Pinpoint the cell where the given text exists, returning its [x, y] midpoint coordinate. 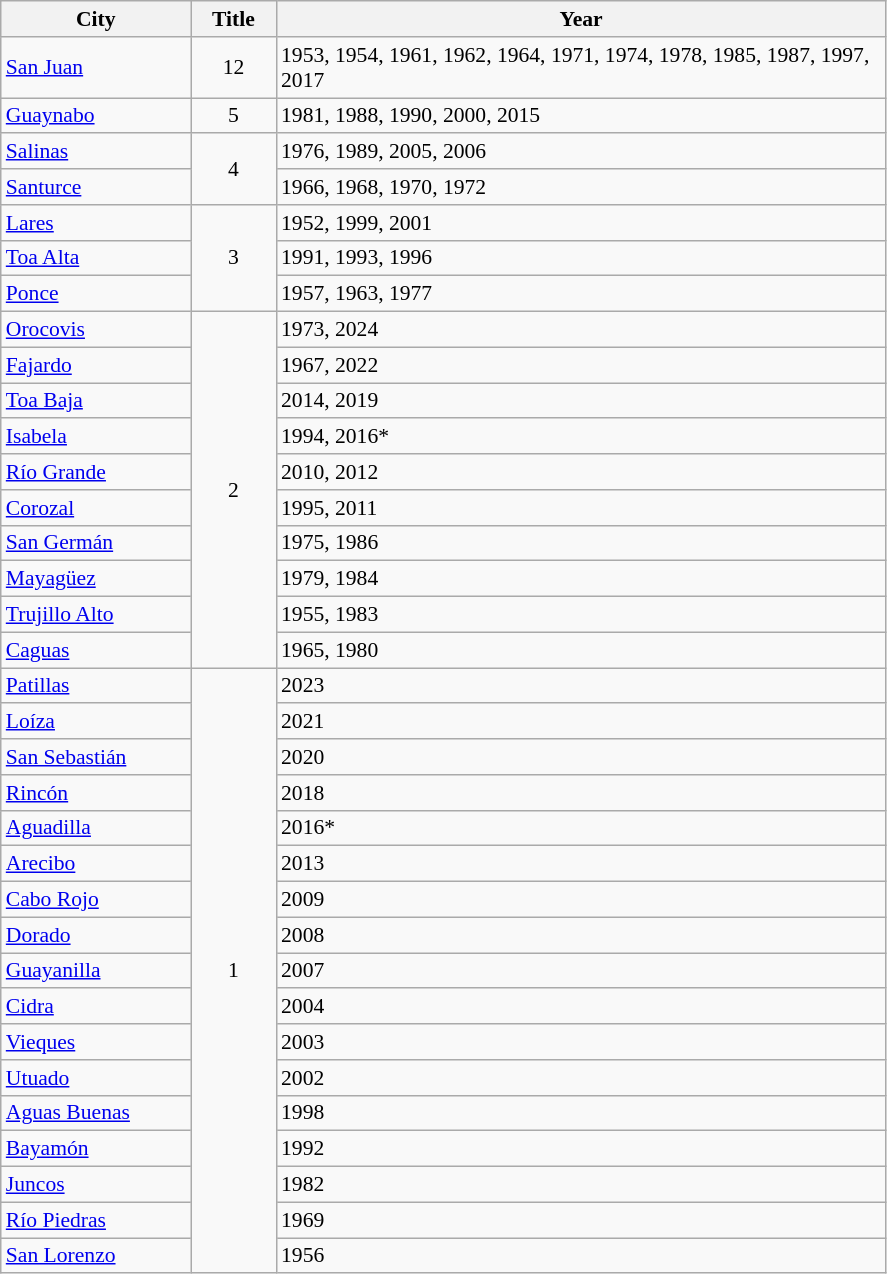
San Juan [96, 68]
1966, 1968, 1970, 1972 [581, 187]
City [96, 19]
Dorado [96, 935]
Rincón [96, 793]
Santurce [96, 187]
San Sebastián [96, 757]
2020 [581, 757]
Salinas [96, 152]
2023 [581, 686]
1991, 1993, 1996 [581, 258]
2009 [581, 900]
Fajardo [96, 365]
1992 [581, 1149]
Title [234, 19]
Lares [96, 223]
2016* [581, 828]
Corozal [96, 508]
2013 [581, 864]
1975, 1986 [581, 543]
Guayanilla [96, 971]
Caguas [96, 650]
Toa Baja [96, 401]
Río Piedras [96, 1220]
Loíza [96, 722]
2010, 2012 [581, 472]
San Lorenzo [96, 1256]
1952, 1999, 2001 [581, 223]
1979, 1984 [581, 579]
Aguadilla [96, 828]
2014, 2019 [581, 401]
1 [234, 971]
Utuado [96, 1078]
2018 [581, 793]
1956 [581, 1256]
1982 [581, 1185]
1953, 1954, 1961, 1962, 1964, 1971, 1974, 1978, 1985, 1987, 1997, 2017 [581, 68]
1994, 2016* [581, 437]
1969 [581, 1220]
Bayamón [96, 1149]
2021 [581, 722]
Aguas Buenas [96, 1113]
Vieques [96, 1042]
2003 [581, 1042]
1965, 1980 [581, 650]
Cabo Rojo [96, 900]
2 [234, 490]
1981, 1988, 1990, 2000, 2015 [581, 116]
1998 [581, 1113]
2004 [581, 1007]
Isabela [96, 437]
2008 [581, 935]
1995, 2011 [581, 508]
1976, 1989, 2005, 2006 [581, 152]
Juncos [96, 1185]
1957, 1963, 1977 [581, 294]
Mayagüez [96, 579]
Toa Alta [96, 258]
Guaynabo [96, 116]
2002 [581, 1078]
1967, 2022 [581, 365]
Arecibo [96, 864]
2007 [581, 971]
1955, 1983 [581, 615]
5 [234, 116]
3 [234, 258]
1973, 2024 [581, 330]
Ponce [96, 294]
Year [581, 19]
Cidra [96, 1007]
Orocovis [96, 330]
Patillas [96, 686]
Río Grande [96, 472]
San Germán [96, 543]
12 [234, 68]
4 [234, 170]
Trujillo Alto [96, 615]
